Detect which cell encompasses the target text, then output its (x, y) center coordinate. 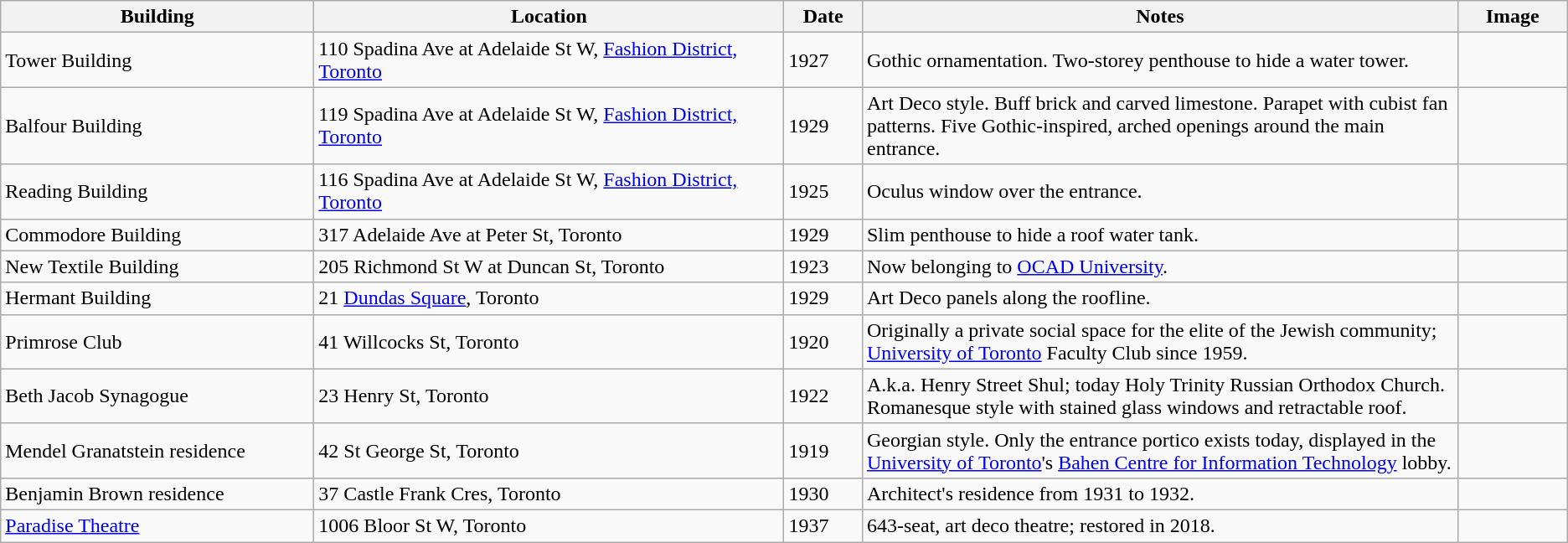
New Textile Building (157, 266)
1922 (823, 396)
Balfour Building (157, 126)
A.k.a. Henry Street Shul; today Holy Trinity Russian Orthodox Church. Romanesque style with stained glass windows and retractable roof. (1159, 396)
1937 (823, 525)
1930 (823, 494)
Gothic ornamentation. Two-storey penthouse to hide a water tower. (1159, 60)
37 Castle Frank Cres, Toronto (549, 494)
23 Henry St, Toronto (549, 396)
1919 (823, 451)
Now belonging to OCAD University. (1159, 266)
Architect's residence from 1931 to 1932. (1159, 494)
1923 (823, 266)
Date (823, 17)
643-seat, art deco theatre; restored in 2018. (1159, 525)
Oculus window over the entrance. (1159, 191)
Georgian style. Only the entrance portico exists today, displayed in the University of Toronto's Bahen Centre for Information Technology lobby. (1159, 451)
Benjamin Brown residence (157, 494)
Slim penthouse to hide a roof water tank. (1159, 235)
Primrose Club (157, 342)
119 Spadina Ave at Adelaide St W, Fashion District, Toronto (549, 126)
1927 (823, 60)
Tower Building (157, 60)
Paradise Theatre (157, 525)
Commodore Building (157, 235)
Location (549, 17)
Beth Jacob Synagogue (157, 396)
Mendel Granatstein residence (157, 451)
205 Richmond St W at Duncan St, Toronto (549, 266)
Building (157, 17)
Image (1513, 17)
317 Adelaide Ave at Peter St, Toronto (549, 235)
41 Willcocks St, Toronto (549, 342)
Reading Building (157, 191)
21 Dundas Square, Toronto (549, 298)
42 St George St, Toronto (549, 451)
Art Deco panels along the roofline. (1159, 298)
1920 (823, 342)
1006 Bloor St W, Toronto (549, 525)
Art Deco style. Buff brick and carved limestone. Parapet with cubist fan patterns. Five Gothic-inspired, arched openings around the main entrance. (1159, 126)
Notes (1159, 17)
Originally a private social space for the elite of the Jewish community; University of Toronto Faculty Club since 1959. (1159, 342)
116 Spadina Ave at Adelaide St W, Fashion District, Toronto (549, 191)
Hermant Building (157, 298)
110 Spadina Ave at Adelaide St W, Fashion District, Toronto (549, 60)
1925 (823, 191)
